Pinpoint the cell where the given text exists, returning its [x, y] midpoint coordinate. 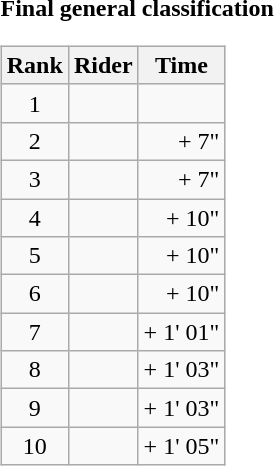
7 [34, 332]
5 [34, 256]
10 [34, 446]
4 [34, 217]
+ 1' 01" [182, 332]
Rank [34, 65]
+ 1' 05" [182, 446]
9 [34, 408]
Rider [103, 65]
6 [34, 294]
1 [34, 103]
2 [34, 141]
8 [34, 370]
Time [182, 65]
3 [34, 179]
